Scan for the cell matching the given text and deliver its [x, y] coordinate at center. 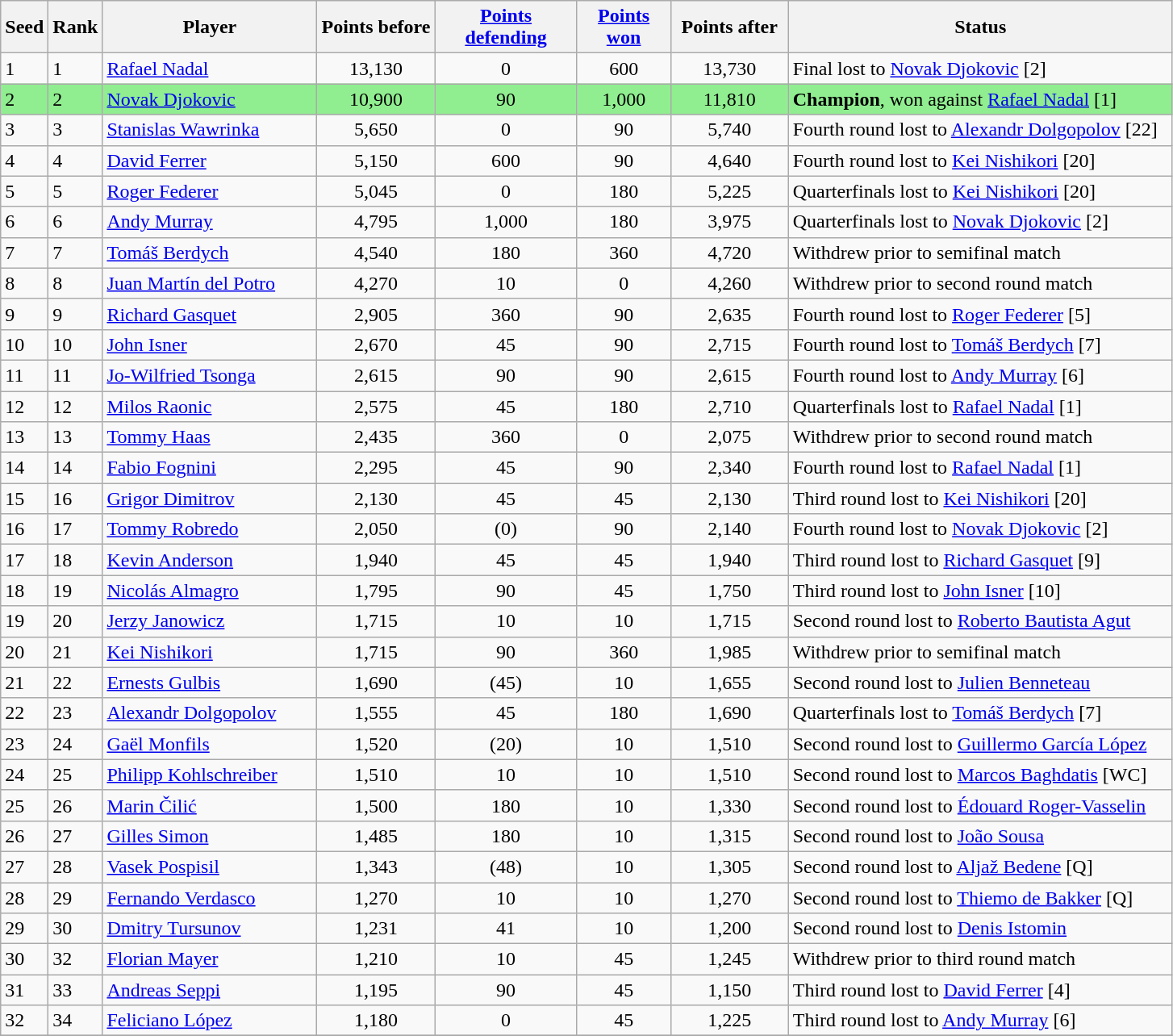
Florian Mayer [210, 959]
Second round lost to Roberto Bautista Agut [980, 621]
Dmitry Tursunov [210, 929]
Second round lost to Aljaž Bedene [Q] [980, 867]
4,795 [376, 222]
Quarterfinals lost to Novak Djokovic [2] [980, 222]
2,710 [729, 406]
4,720 [729, 253]
Fourth round lost to Rafael Nadal [1] [980, 468]
Fabio Fognini [210, 468]
2,295 [376, 468]
1,305 [729, 867]
Andreas Seppi [210, 990]
John Isner [210, 345]
2,670 [376, 345]
(20) [506, 744]
1,231 [376, 929]
1,315 [729, 836]
Third round lost to Kei Nishikori [20] [980, 499]
1,750 [729, 591]
Withdrew prior to third round match [980, 959]
Gilles Simon [210, 836]
Rank [76, 27]
1,485 [376, 836]
Second round lost to Thiemo de Bakker [Q] [980, 898]
1,195 [376, 990]
Status [980, 27]
(48) [506, 867]
1,795 [376, 591]
Kevin Anderson [210, 560]
Novak Djokovic [210, 99]
Third round lost to David Ferrer [4] [980, 990]
Richard Gasquet [210, 314]
Tomáš Berdych [210, 253]
Second round lost to Édouard Roger-Vasselin [980, 805]
1,200 [729, 929]
4,640 [729, 161]
Points after [729, 27]
Kei Nishikori [210, 652]
Rafael Nadal [210, 69]
Feliciano López [210, 1021]
(45) [506, 683]
Fourth round lost to Alexandr Dolgopolov [22] [980, 130]
1,343 [376, 867]
Second round lost to Marcos Baghdatis [WC] [980, 775]
Second round lost to Guillermo García López [980, 744]
Second round lost to Julien Benneteau [980, 683]
Jo-Wilfried Tsonga [210, 375]
2,575 [376, 406]
Points defending [506, 27]
Third round lost to Andy Murray [6] [980, 1021]
Tommy Robredo [210, 529]
3,975 [729, 222]
Quarterfinals lost to Rafael Nadal [1] [980, 406]
2,140 [729, 529]
Juan Martín del Potro [210, 283]
Quarterfinals lost to Kei Nishikori [20] [980, 191]
5,150 [376, 161]
11,810 [729, 99]
1,245 [729, 959]
1,555 [376, 713]
Jerzy Janowicz [210, 621]
Nicolás Almagro [210, 591]
(0) [506, 529]
34 [76, 1021]
2,905 [376, 314]
Player [210, 27]
31 [24, 990]
1,210 [376, 959]
1,520 [376, 744]
Fourth round lost to Andy Murray [6] [980, 375]
Points before [376, 27]
5,650 [376, 130]
Fourth round lost to Tomáš Berdych [7] [980, 345]
2,715 [729, 345]
1,225 [729, 1021]
Roger Federer [210, 191]
5,045 [376, 191]
1,330 [729, 805]
Vasek Pospisil [210, 867]
Third round lost to John Isner [10] [980, 591]
Grigor Dimitrov [210, 499]
33 [76, 990]
Andy Murray [210, 222]
Second round lost to Denis Istomin [980, 929]
10,900 [376, 99]
Fourth round lost to Roger Federer [5] [980, 314]
2,435 [376, 437]
4,260 [729, 283]
Quarterfinals lost to Tomáš Berdych [7] [980, 713]
2,340 [729, 468]
Alexandr Dolgopolov [210, 713]
Milos Raonic [210, 406]
13,730 [729, 69]
1,985 [729, 652]
1,500 [376, 805]
5,740 [729, 130]
2,075 [729, 437]
Tommy Haas [210, 437]
Stanislas Wawrinka [210, 130]
Third round lost to Richard Gasquet [9] [980, 560]
Seed [24, 27]
Fourth round lost to Novak Djokovic [2] [980, 529]
5,225 [729, 191]
Fourth round lost to Kei Nishikori [20] [980, 161]
Ernests Gulbis [210, 683]
1,150 [729, 990]
Second round lost to João Sousa [980, 836]
2,050 [376, 529]
41 [506, 929]
1,180 [376, 1021]
Champion, won against Rafael Nadal [1] [980, 99]
Marin Čilić [210, 805]
Philipp Kohlschreiber [210, 775]
Final lost to Novak Djokovic [2] [980, 69]
1,655 [729, 683]
2,635 [729, 314]
Gaël Monfils [210, 744]
13,130 [376, 69]
David Ferrer [210, 161]
15 [24, 499]
Points won [624, 27]
4,540 [376, 253]
4,270 [376, 283]
Fernando Verdasco [210, 898]
